From the cell containing the given text, extract its center point as [X, Y] coordinate. 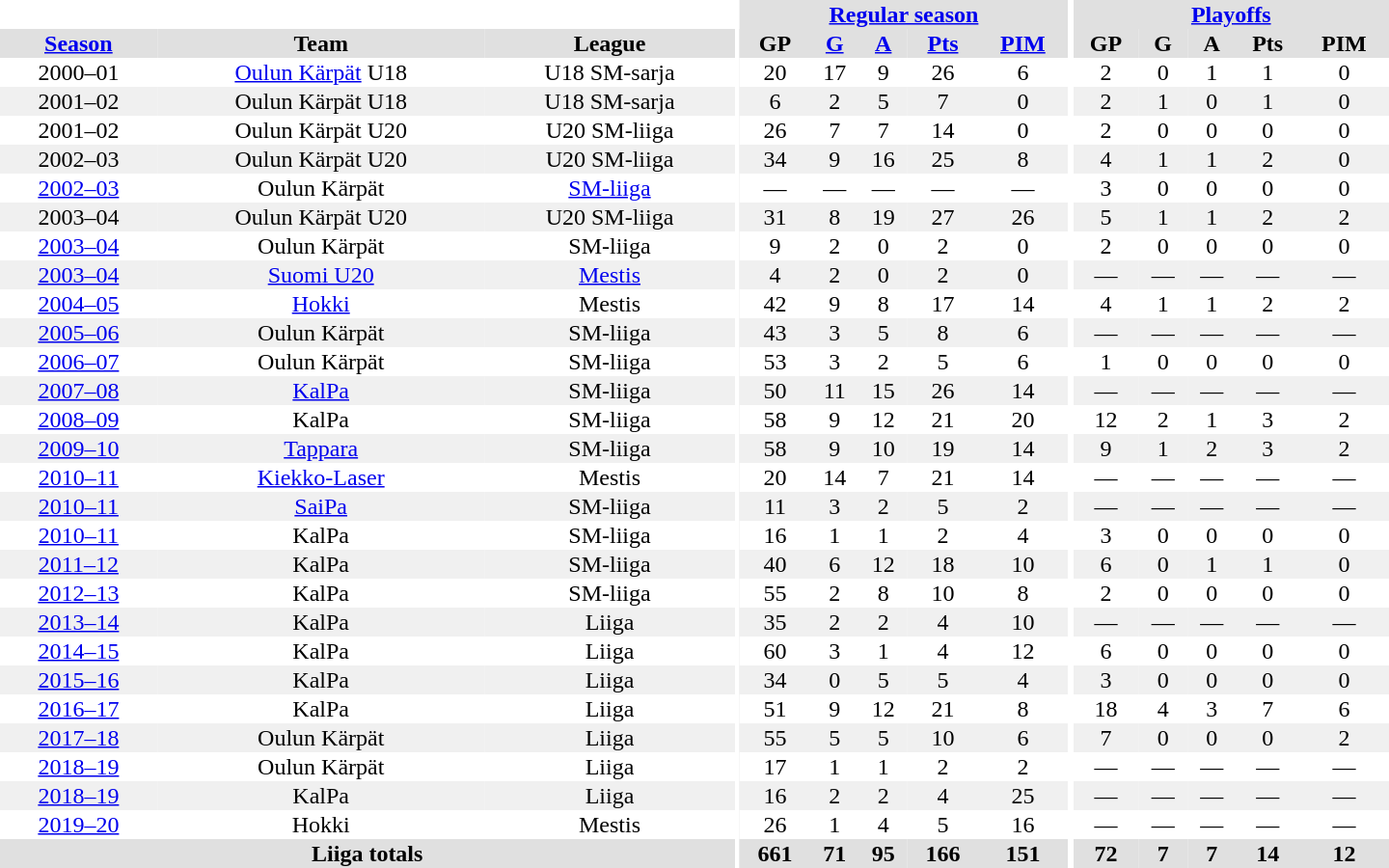
42 [776, 304]
2009–10 [79, 448]
Season [79, 43]
166 [943, 854]
43 [776, 333]
95 [884, 854]
Team [321, 43]
2016–17 [79, 709]
2004–05 [79, 304]
2019–20 [79, 825]
40 [776, 564]
31 [776, 217]
Playoffs [1231, 14]
2000–01 [79, 72]
2005–06 [79, 333]
151 [1022, 854]
50 [776, 391]
2017–18 [79, 738]
Tappara [321, 448]
72 [1105, 854]
2013–14 [79, 622]
2015–16 [79, 680]
2008–09 [79, 420]
Liiga totals [367, 854]
2012–13 [79, 593]
Kiekko-Laser [321, 477]
15 [884, 391]
2007–08 [79, 391]
2011–12 [79, 564]
661 [776, 854]
51 [776, 709]
53 [776, 362]
2014–15 [79, 651]
SaiPa [321, 506]
60 [776, 651]
27 [943, 217]
Suomi U20 [321, 275]
71 [835, 854]
League [610, 43]
35 [776, 622]
2006–07 [79, 362]
Regular season [904, 14]
